Identify which cell holds the provided text, then report its [X, Y] central coordinate. 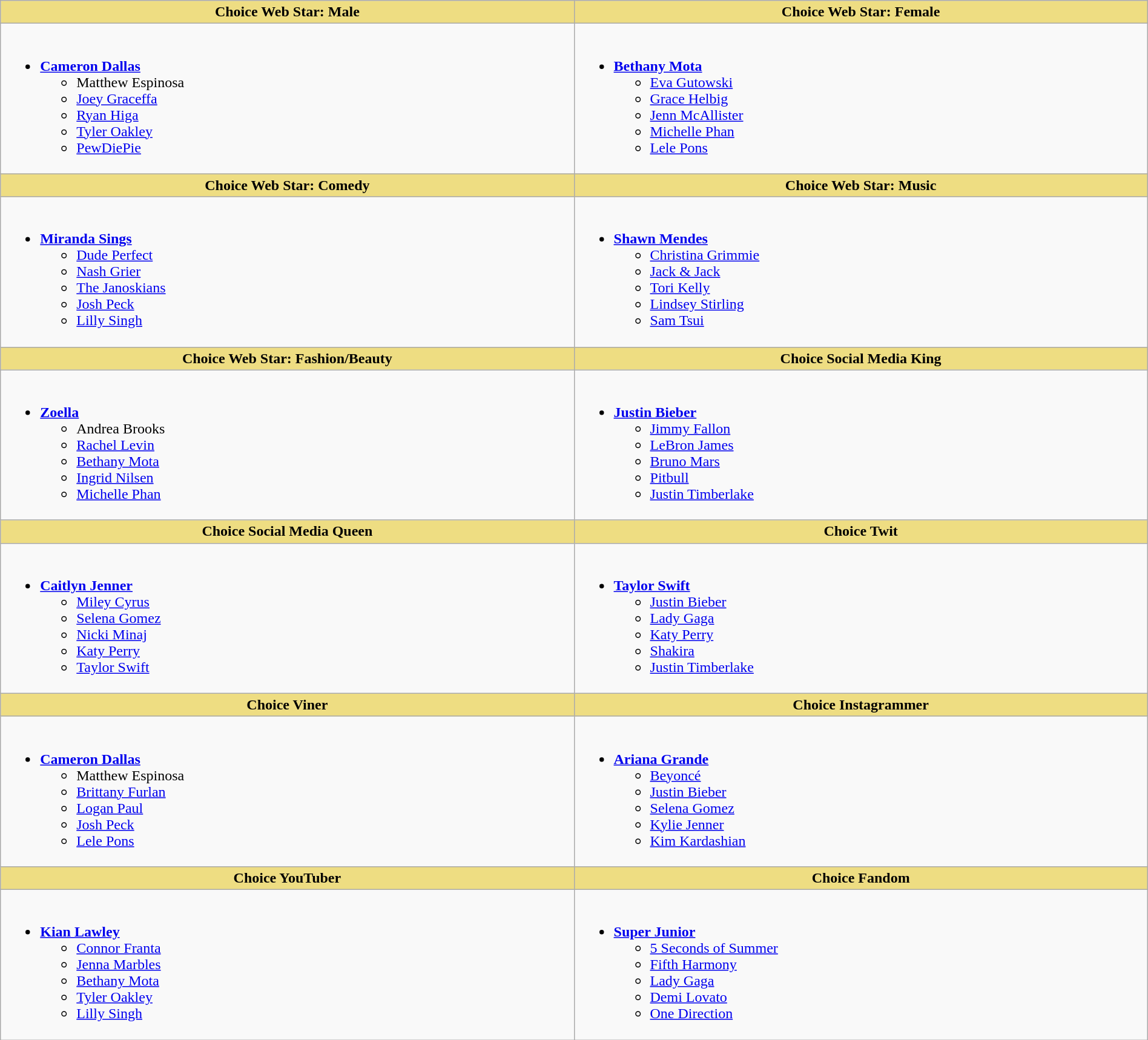
Choice Social Media King [861, 358]
Choice Web Star: Male [287, 12]
ZoellaAndrea BrooksRachel LevinBethany MotaIngrid NilsenMichelle Phan [287, 445]
Choice Web Star: Music [861, 185]
Choice Web Star: Fashion/Beauty [287, 358]
Choice Fandom [861, 878]
Taylor SwiftJustin BieberLady GagaKaty PerryShakiraJustin Timberlake [861, 618]
Miranda SingsDude PerfectNash GrierThe JanoskiansJosh PeckLilly Singh [287, 272]
Choice Viner [287, 705]
Choice Instagrammer [861, 705]
Choice Web Star: Female [861, 12]
Choice Twit [861, 532]
Ariana GrandeBeyoncéJustin BieberSelena GomezKylie JennerKim Kardashian [861, 791]
Shawn MendesChristina GrimmieJack & JackTori KellyLindsey StirlingSam Tsui [861, 272]
Justin BieberJimmy FallonLeBron JamesBruno MarsPitbullJustin Timberlake [861, 445]
Caitlyn JennerMiley CyrusSelena GomezNicki MinajKaty PerryTaylor Swift [287, 618]
Cameron DallasMatthew EspinosaJoey GraceffaRyan HigaTyler OakleyPewDiePie [287, 99]
Choice Web Star: Comedy [287, 185]
Choice YouTuber [287, 878]
Cameron DallasMatthew EspinosaBrittany FurlanLogan PaulJosh PeckLele Pons [287, 791]
Super Junior5 Seconds of SummerFifth HarmonyLady GagaDemi LovatoOne Direction [861, 964]
Choice Social Media Queen [287, 532]
Kian LawleyConnor FrantaJenna MarblesBethany MotaTyler OakleyLilly Singh [287, 964]
Bethany MotaEva GutowskiGrace HelbigJenn McAllisterMichelle PhanLele Pons [861, 99]
